Provide the (x, y) coordinate of the cell's center where the given text is located.  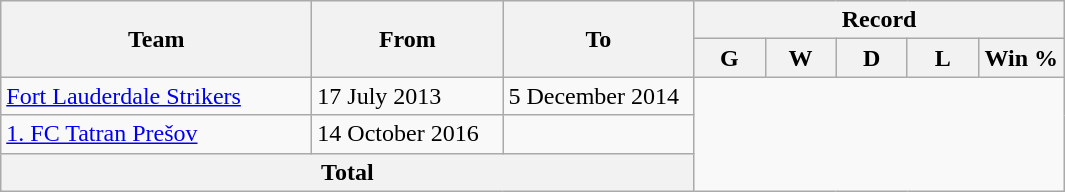
17 July 2013 (408, 96)
To (598, 39)
Total (348, 172)
L (942, 58)
W (800, 58)
Record (879, 20)
G (730, 58)
1. FC Tatran Prešov (156, 134)
14 October 2016 (408, 134)
5 December 2014 (598, 96)
Fort Lauderdale Strikers (156, 96)
Team (156, 39)
D (872, 58)
From (408, 39)
Win % (1021, 58)
